Identify which cell holds the provided text, then report its (x, y) central coordinate. 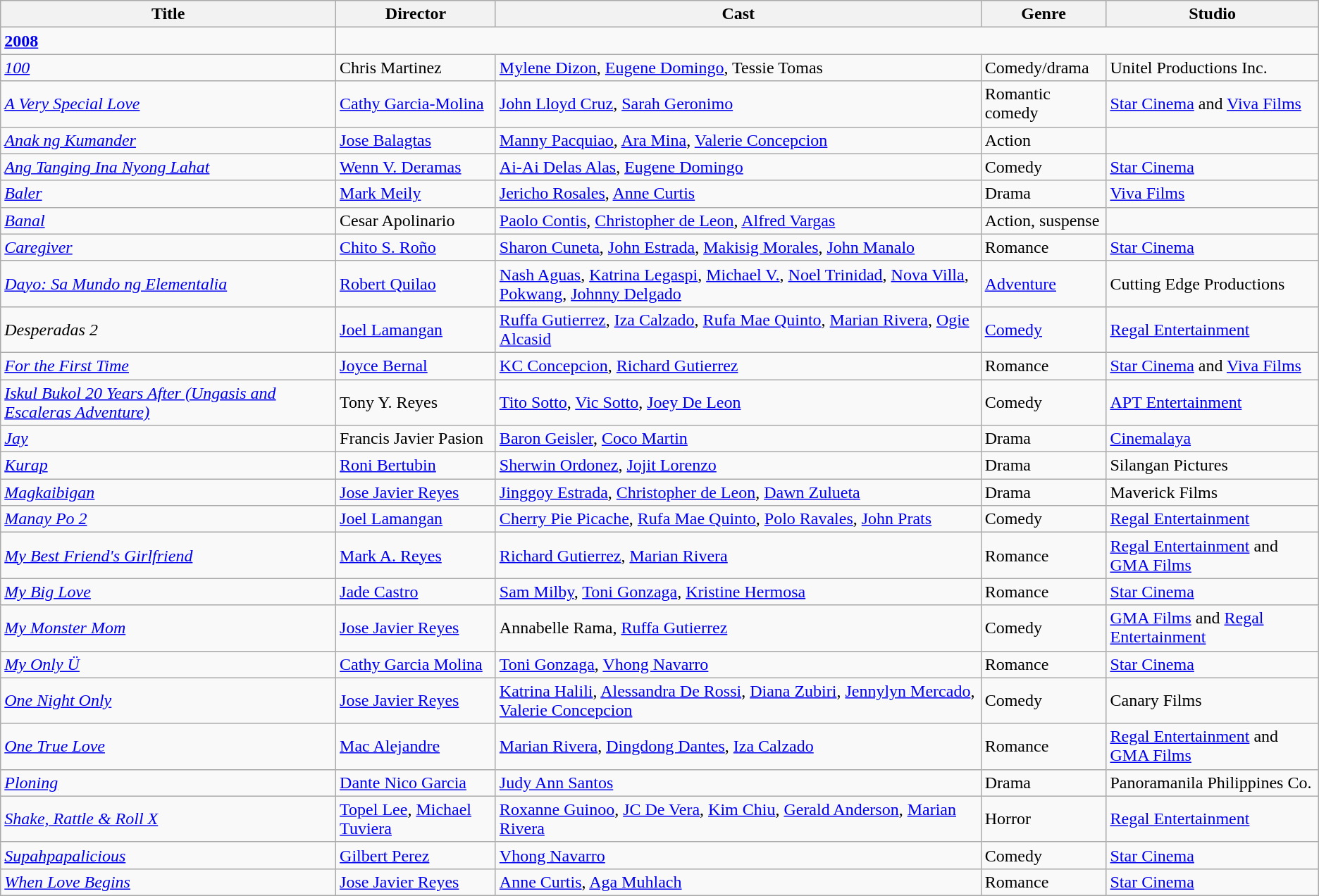
Silangan Pictures (1212, 466)
Ruffa Gutierrez, Iza Calzado, Rufa Mae Quinto, Marian Rivera, Ogie Alcasid (738, 330)
Kurap (168, 466)
Judy Ann Santos (738, 783)
For the First Time (168, 366)
One True Love (168, 747)
Unitel Productions Inc. (1212, 68)
Cherry Pie Picache, Rufa Mae Quinto, Polo Ravales, John Prats (738, 519)
Jinggoy Estrada, Christopher de Leon, Dawn Zulueta (738, 492)
Comedy/drama (1044, 68)
Sharon Cuneta, John Estrada, Makisig Morales, John Manalo (738, 247)
When Love Begins (168, 882)
Paolo Contis, Christopher de Leon, Alfred Vargas (738, 220)
Action (1044, 140)
Sam Milby, Toni Gonzaga, Kristine Hermosa (738, 592)
APT Entertainment (1212, 402)
Marian Rivera, Dingdong Dantes, Iza Calzado (738, 747)
Cathy Garcia-Molina (416, 104)
Iskul Bukol 20 Years After (Ungasis and Escaleras Adventure) (168, 402)
Mylene Dizon, Eugene Domingo, Tessie Tomas (738, 68)
100 (168, 68)
Director (416, 14)
My Best Friend's Girlfriend (168, 555)
Baler (168, 194)
Jericho Rosales, Anne Curtis (738, 194)
One Night Only (168, 700)
Jose Balagtas (416, 140)
Katrina Halili, Alessandra De Rossi, Diana Zubiri, Jennylyn Mercado, Valerie Concepcion (738, 700)
GMA Films and Regal Entertainment (1212, 628)
Richard Gutierrez, Marian Rivera (738, 555)
Sherwin Ordonez, Jojit Lorenzo (738, 466)
Ang Tanging Ina Nyong Lahat (168, 167)
Cutting Edge Productions (1212, 283)
KC Concepcion, Richard Gutierrez (738, 366)
Mark A. Reyes (416, 555)
Studio (1212, 14)
Title (168, 14)
Nash Aguas, Katrina Legaspi, Michael V., Noel Trinidad, Nova Villa, Pokwang, Johnny Delgado (738, 283)
Maverick Films (1212, 492)
Canary Films (1212, 700)
Gilbert Perez (416, 855)
Mark Meily (416, 194)
Anak ng Kumander (168, 140)
Caregiver (168, 247)
Roni Bertubin (416, 466)
Supahpapalicious (168, 855)
Magkaibigan (168, 492)
Tony Y. Reyes (416, 402)
Genre (1044, 14)
Manny Pacquiao, Ara Mina, Valerie Concepcion (738, 140)
Cast (738, 14)
Tito Sotto, Vic Sotto, Joey De Leon (738, 402)
Joyce Bernal (416, 366)
Jade Castro (416, 592)
Cathy Garcia Molina (416, 664)
A Very Special Love (168, 104)
Chris Martinez (416, 68)
Manay Po 2 (168, 519)
Robert Quilao (416, 283)
2008 (168, 41)
My Monster Mom (168, 628)
Ai-Ai Delas Alas, Eugene Domingo (738, 167)
Cinemalaya (1212, 439)
Anne Curtis, Aga Muhlach (738, 882)
Panoramanila Philippines Co. (1212, 783)
Shake, Rattle & Roll X (168, 819)
Roxanne Guinoo, JC De Vera, Kim Chiu, Gerald Anderson, Marian Rivera (738, 819)
Wenn V. Deramas (416, 167)
My Big Love (168, 592)
My Only Ü (168, 664)
Mac Alejandre (416, 747)
Viva Films (1212, 194)
Annabelle Rama, Ruffa Gutierrez (738, 628)
Ploning (168, 783)
Action, suspense (1044, 220)
Topel Lee, Michael Tuviera (416, 819)
Chito S. Roño (416, 247)
Baron Geisler, Coco Martin (738, 439)
Cesar Apolinario (416, 220)
Horror (1044, 819)
Romantic comedy (1044, 104)
Dayo: Sa Mundo ng Elementalia (168, 283)
Adventure (1044, 283)
Jay (168, 439)
Francis Javier Pasion (416, 439)
John Lloyd Cruz, Sarah Geronimo (738, 104)
Toni Gonzaga, Vhong Navarro (738, 664)
Dante Nico Garcia (416, 783)
Banal (168, 220)
Vhong Navarro (738, 855)
Desperadas 2 (168, 330)
